Return the (x, y) coordinate for the center point of the cell that contains the specified text.  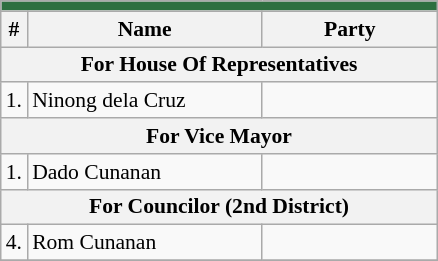
Dado Cunanan (144, 172)
4. (14, 243)
Rom Cunanan (144, 243)
# (14, 29)
For Councilor (2nd District) (220, 207)
Name (144, 29)
For House Of Representatives (220, 65)
Party (350, 29)
Ninong dela Cruz (144, 101)
For Vice Mayor (220, 136)
